Extract the [X, Y] coordinate from the center of the cell holding the provided text.  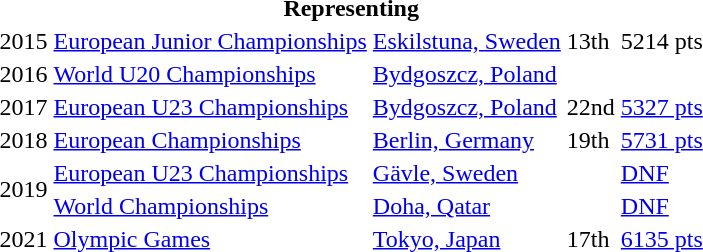
Gävle, Sweden [466, 173]
European Junior Championships [210, 41]
World U20 Championships [210, 74]
Doha, Qatar [466, 206]
13th [590, 41]
Eskilstuna, Sweden [466, 41]
European Championships [210, 140]
22nd [590, 107]
Berlin, Germany [466, 140]
World Championships [210, 206]
19th [590, 140]
